Return (x, y) of the center of cell containing provided text 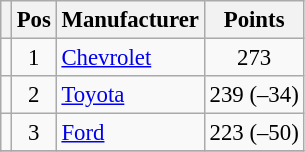
Toyota (130, 95)
1 (34, 58)
239 (–34) (254, 95)
Chevrolet (130, 58)
223 (–50) (254, 133)
2 (34, 95)
Points (254, 20)
273 (254, 58)
Manufacturer (130, 20)
3 (34, 133)
Ford (130, 133)
Pos (34, 20)
